For the text-containing cell, return its midpoint in (x, y) coordinate format. 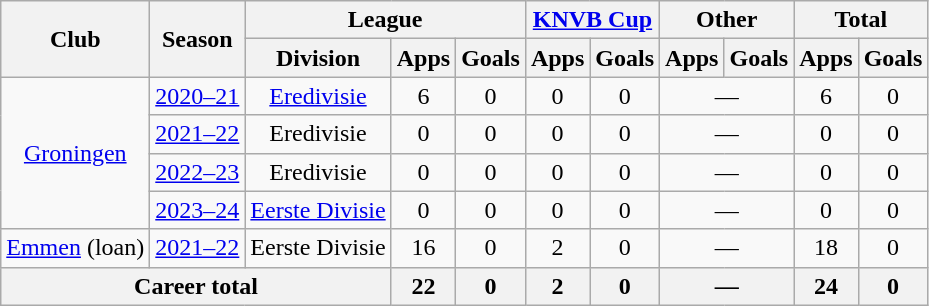
Other (727, 20)
Division (318, 58)
2023–24 (198, 210)
Groningen (76, 153)
24 (826, 286)
KNVB Cup (592, 20)
16 (423, 248)
Total (861, 20)
Club (76, 39)
2022–23 (198, 172)
Season (198, 39)
Career total (196, 286)
2020–21 (198, 96)
League (386, 20)
18 (826, 248)
22 (423, 286)
Emmen (loan) (76, 248)
